For the text-containing cell, return its midpoint in (x, y) coordinate format. 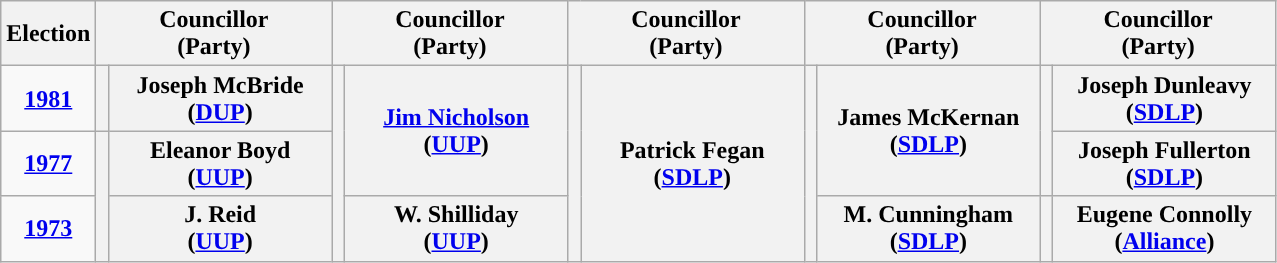
M. Cunningham (SDLP) (929, 228)
Joseph Fullerton (SDLP) (1165, 164)
1981 (48, 98)
Eugene Connolly (Alliance) (1165, 228)
1973 (48, 228)
Joseph McBride (DUP) (220, 98)
Joseph Dunleavy (SDLP) (1165, 98)
Election (48, 34)
James McKernan (SDLP) (929, 131)
W. Shilliday (UUP) (456, 228)
1977 (48, 164)
Patrick Fegan (SDLP) (692, 164)
J. Reid (UUP) (220, 228)
Eleanor Boyd (UUP) (220, 164)
Jim Nicholson (UUP) (456, 131)
